Return the (x, y) coordinate for the center point of the cell that contains the specified text.  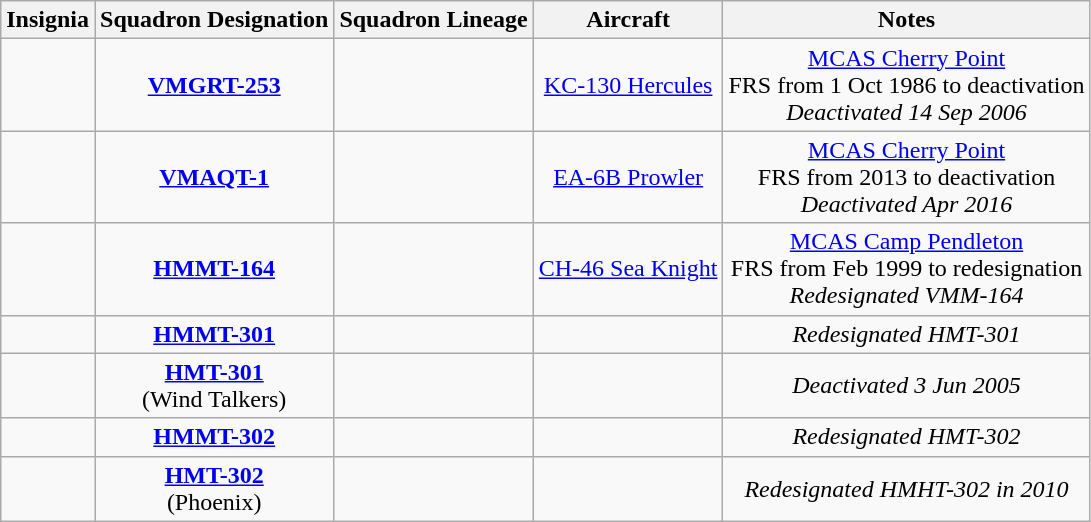
VMAQT-1 (214, 177)
KC-130 Hercules (628, 85)
HMMT-301 (214, 334)
Redesignated HMT-301 (906, 334)
Squadron Lineage (434, 20)
MCAS Cherry PointFRS from 2013 to deactivationDeactivated Apr 2016 (906, 177)
Aircraft (628, 20)
Deactivated 3 Jun 2005 (906, 386)
CH-46 Sea Knight (628, 269)
MCAS Cherry PointFRS from 1 Oct 1986 to deactivationDeactivated 14 Sep 2006 (906, 85)
Redesignated HMHT-302 in 2010 (906, 488)
HMT-302(Phoenix) (214, 488)
MCAS Camp PendletonFRS from Feb 1999 to redesignationRedesignated VMM-164 (906, 269)
EA-6B Prowler (628, 177)
Squadron Designation (214, 20)
HMT-301(Wind Talkers) (214, 386)
HMMT-164 (214, 269)
Notes (906, 20)
VMGRT-253 (214, 85)
HMMT-302 (214, 437)
Redesignated HMT-302 (906, 437)
Insignia (48, 20)
